Return the [X, Y] coordinate for the center point of the cell that contains the specified text.  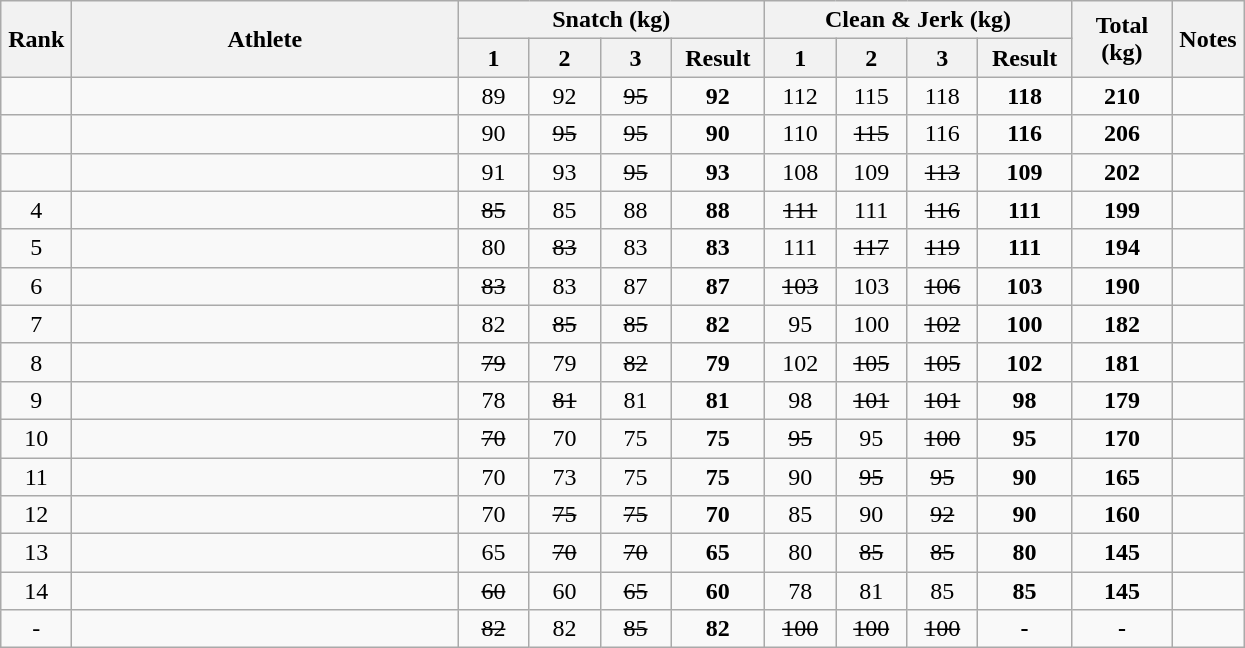
119 [942, 248]
12 [36, 515]
5 [36, 248]
7 [36, 324]
Notes [1208, 39]
14 [36, 591]
202 [1122, 172]
210 [1122, 96]
10 [36, 438]
112 [800, 96]
4 [36, 210]
8 [36, 362]
194 [1122, 248]
13 [36, 553]
113 [942, 172]
206 [1122, 134]
170 [1122, 438]
Total (kg) [1122, 39]
190 [1122, 286]
165 [1122, 477]
89 [494, 96]
Rank [36, 39]
Athlete [265, 39]
91 [494, 172]
199 [1122, 210]
110 [800, 134]
182 [1122, 324]
106 [942, 286]
9 [36, 400]
11 [36, 477]
Snatch (kg) [612, 20]
160 [1122, 515]
179 [1122, 400]
181 [1122, 362]
108 [800, 172]
73 [564, 477]
Clean & Jerk (kg) [918, 20]
117 [872, 248]
6 [36, 286]
